Scan for the cell matching the given text and deliver its (X, Y) coordinate at center. 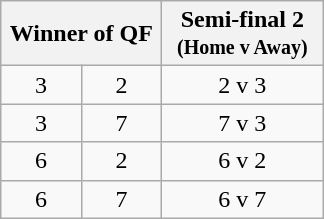
2 v 3 (242, 85)
7 v 3 (242, 123)
Winner of QF (82, 34)
Semi-final 2(Home v Away) (242, 34)
6 v 2 (242, 161)
6 v 7 (242, 199)
